Detect which cell encompasses the target text, then output its [X, Y] center coordinate. 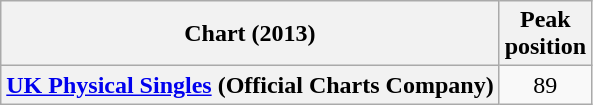
UK Physical Singles (Official Charts Company) [250, 85]
89 [545, 85]
Peakposition [545, 34]
Chart (2013) [250, 34]
